Provide the (X, Y) coordinate of the cell's center where the given text is located.  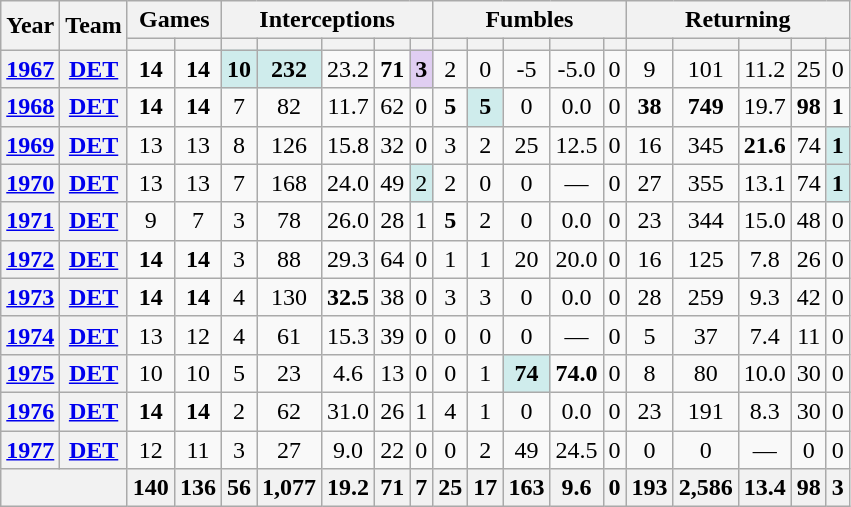
191 (706, 411)
1968 (30, 107)
1969 (30, 145)
2,586 (706, 488)
15.8 (348, 145)
1975 (30, 373)
61 (290, 335)
11.7 (348, 107)
21.6 (764, 145)
20.0 (576, 259)
29.3 (348, 259)
130 (290, 297)
1970 (30, 183)
39 (392, 335)
56 (238, 488)
749 (706, 107)
163 (526, 488)
1977 (30, 449)
9.0 (348, 449)
64 (392, 259)
4.6 (348, 373)
23.2 (348, 69)
344 (706, 221)
1976 (30, 411)
7.8 (764, 259)
26.0 (348, 221)
10.0 (764, 373)
-5.0 (576, 69)
259 (706, 297)
-5 (526, 69)
140 (150, 488)
20 (526, 259)
Interceptions (326, 20)
168 (290, 183)
31.0 (348, 411)
1972 (30, 259)
8.3 (764, 411)
78 (290, 221)
15.3 (348, 335)
74.0 (576, 373)
11.2 (764, 69)
19.2 (348, 488)
48 (808, 221)
101 (706, 69)
9.6 (576, 488)
1973 (30, 297)
232 (290, 69)
1971 (30, 221)
1967 (30, 69)
1974 (30, 335)
9.3 (764, 297)
12.5 (576, 145)
19.7 (764, 107)
1,077 (290, 488)
17 (486, 488)
24.5 (576, 449)
126 (290, 145)
80 (706, 373)
32.5 (348, 297)
Returning (738, 20)
13.1 (764, 183)
Year (30, 26)
37 (706, 335)
Team (94, 26)
15.0 (764, 221)
193 (650, 488)
7.4 (764, 335)
Games (174, 20)
Fumbles (530, 20)
136 (198, 488)
355 (706, 183)
24.0 (348, 183)
82 (290, 107)
345 (706, 145)
22 (392, 449)
13.4 (764, 488)
125 (706, 259)
88 (290, 259)
42 (808, 297)
32 (392, 145)
